Locate the cell with the specified text and output its (X, Y) center coordinate. 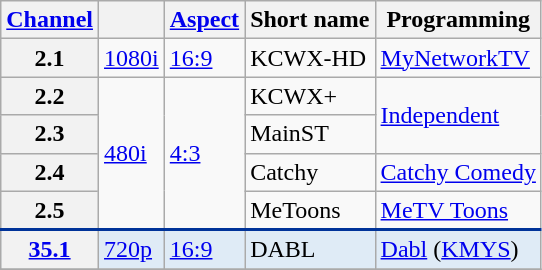
2.3 (50, 134)
1080i (132, 58)
MeToons (310, 210)
MeTV Toons (458, 210)
KCWX-HD (310, 58)
Independent (458, 115)
Aspect (204, 20)
2.1 (50, 58)
4:3 (204, 154)
Short name (310, 20)
Channel (50, 20)
KCWX+ (310, 96)
Catchy Comedy (458, 172)
Dabl (KMYS) (458, 250)
720p (132, 250)
Programming (458, 20)
2.4 (50, 172)
480i (132, 154)
MyNetworkTV (458, 58)
Catchy (310, 172)
2.2 (50, 96)
DABL (310, 250)
35.1 (50, 250)
2.5 (50, 210)
MainST (310, 134)
